From the cell containing the given text, extract its center point as [x, y] coordinate. 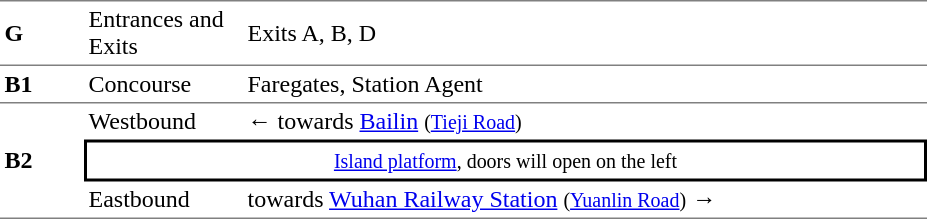
← towards Bailin (Tieji Road) [585, 121]
B1 [42, 83]
G [42, 32]
Exits A, B, D [585, 32]
B2 [42, 160]
Island platform, doors will open on the left [506, 161]
Westbound [164, 121]
Entrances and Exits [164, 32]
Concourse [164, 83]
Faregates, Station Agent [585, 83]
